Identify which cell holds the provided text, then report its [X, Y] central coordinate. 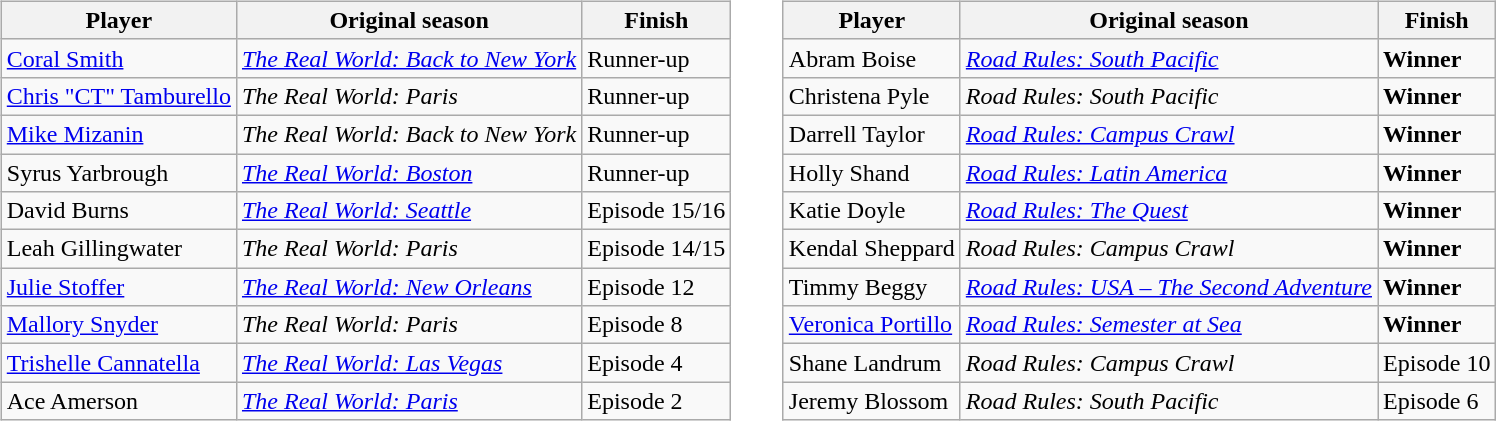
Road Rules: USA – The Second Adventure [1168, 287]
Julie Stoffer [118, 287]
Episode 14/15 [656, 249]
Ace Amerson [118, 401]
Veronica Portillo [872, 325]
The Real World: Las Vegas [408, 363]
Mallory Snyder [118, 325]
Syrus Yarbrough [118, 173]
David Burns [118, 211]
Leah Gillingwater [118, 249]
Abram Boise [872, 58]
The Real World: Boston [408, 173]
Kendal Sheppard [872, 249]
Katie Doyle [872, 211]
Episode 10 [1437, 363]
Timmy Beggy [872, 287]
Episode 6 [1437, 401]
Episode 15/16 [656, 211]
Darrell Taylor [872, 134]
Episode 4 [656, 363]
Road Rules: Semester at Sea [1168, 325]
Shane Landrum [872, 363]
Episode 8 [656, 325]
Coral Smith [118, 58]
Christena Pyle [872, 96]
Episode 12 [656, 287]
Episode 2 [656, 401]
Holly Shand [872, 173]
Road Rules: The Quest [1168, 211]
Trishelle Cannatella [118, 363]
Chris "CT" Tamburello [118, 96]
Road Rules: Latin America [1168, 173]
Mike Mizanin [118, 134]
The Real World: New Orleans [408, 287]
Jeremy Blossom [872, 401]
The Real World: Seattle [408, 211]
